Detect which cell encompasses the target text, then output its [X, Y] center coordinate. 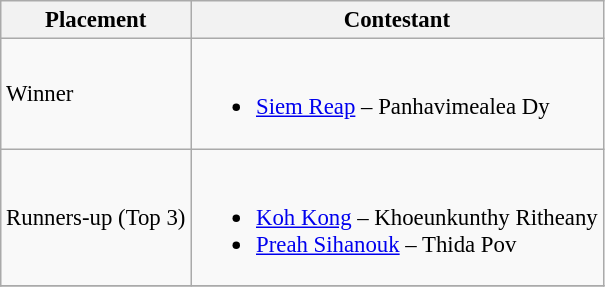
Siem Reap – Panhavimealea Dy [397, 94]
Koh Kong – Khoeunkunthy RitheanyPreah Sihanouk – Thida Pov [397, 218]
Placement [96, 20]
Contestant [397, 20]
Runners-up (Top 3) [96, 218]
Winner [96, 94]
